Locate the cell with the specified text and output its (x, y) center coordinate. 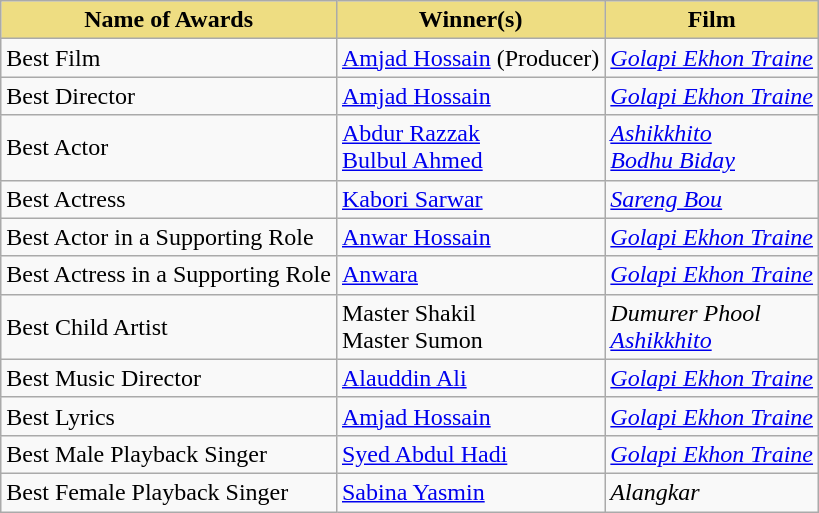
Best Child Artist (169, 326)
Syed Abdul Hadi (470, 454)
Alauddin Ali (470, 378)
Best Music Director (169, 378)
Amjad Hossain (Producer) (470, 58)
Best Male Playback Singer (169, 454)
Film (712, 20)
Sareng Bou (712, 199)
Winner(s) (470, 20)
Name of Awards (169, 20)
Anwar Hossain (470, 237)
Dumurer PhoolAshikkhito (712, 326)
AshikkhitoBodhu Biday (712, 148)
Master ShakilMaster Sumon (470, 326)
Anwara (470, 275)
Best Female Playback Singer (169, 492)
Best Actor in a Supporting Role (169, 237)
Best Actress in a Supporting Role (169, 275)
Kabori Sarwar (470, 199)
Sabina Yasmin (470, 492)
Best Lyrics (169, 416)
Abdur RazzakBulbul Ahmed (470, 148)
Best Film (169, 58)
Alangkar (712, 492)
Best Actor (169, 148)
Best Actress (169, 199)
Best Director (169, 96)
